Extract the (x, y) coordinate from the center of the cell holding the provided text.  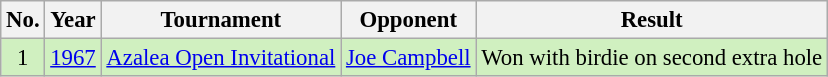
Azalea Open Invitational (221, 58)
Tournament (221, 20)
Won with birdie on second extra hole (652, 58)
Year (73, 20)
No. (23, 20)
Joe Campbell (408, 58)
1 (23, 58)
1967 (73, 58)
Result (652, 20)
Opponent (408, 20)
